Detect which cell encompasses the target text, then output its (x, y) center coordinate. 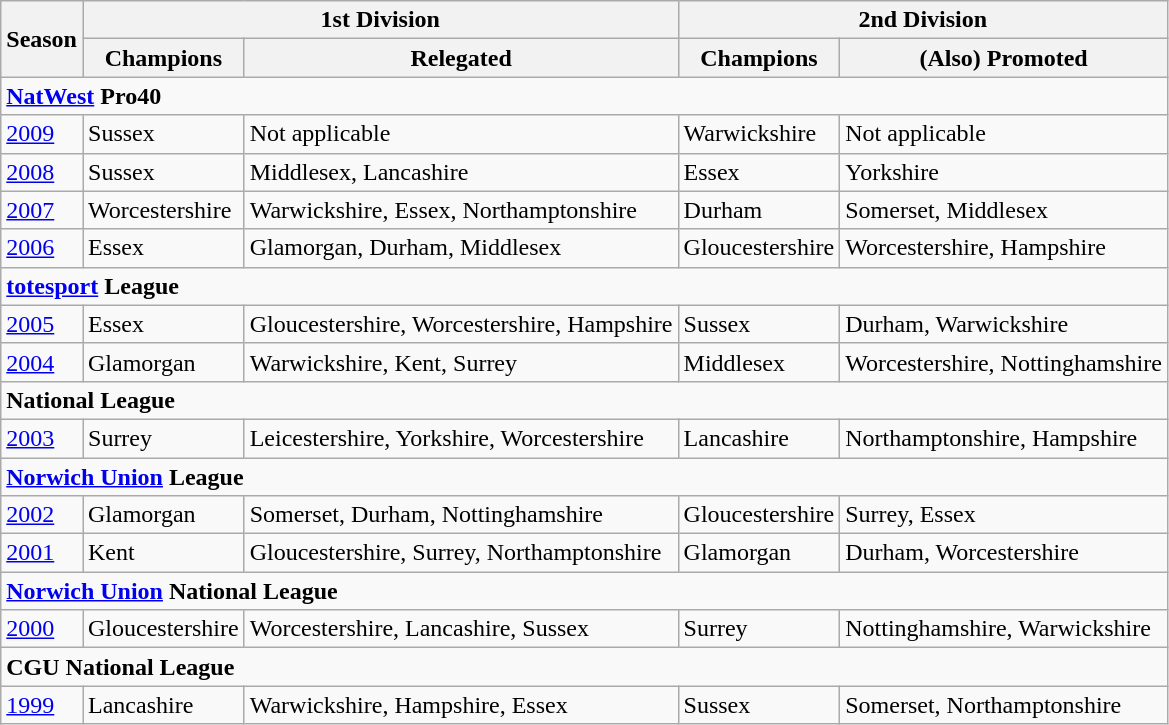
2001 (42, 553)
Worcestershire, Hampshire (1004, 248)
2003 (42, 438)
Kent (163, 553)
Worcestershire, Nottinghamshire (1004, 362)
Northamptonshire, Hampshire (1004, 438)
Worcestershire (163, 210)
Middlesex (759, 362)
Surrey, Essex (1004, 515)
totesport League (584, 286)
Glamorgan, Durham, Middlesex (461, 248)
2006 (42, 248)
Warwickshire (759, 134)
Gloucestershire, Worcestershire, Hampshire (461, 324)
Durham (759, 210)
2005 (42, 324)
Durham, Worcestershire (1004, 553)
1st Division (380, 20)
2000 (42, 629)
Gloucestershire, Surrey, Northamptonshire (461, 553)
Somerset, Durham, Nottinghamshire (461, 515)
2007 (42, 210)
Warwickshire, Kent, Surrey (461, 362)
2009 (42, 134)
Warwickshire, Essex, Northamptonshire (461, 210)
Norwich Union League (584, 477)
Somerset, Middlesex (1004, 210)
Warwickshire, Hampshire, Essex (461, 705)
(Also) Promoted (1004, 58)
Yorkshire (1004, 172)
Norwich Union National League (584, 591)
Middlesex, Lancashire (461, 172)
Nottinghamshire, Warwickshire (1004, 629)
National League (584, 400)
Season (42, 39)
2002 (42, 515)
CGU National League (584, 667)
2nd Division (922, 20)
2004 (42, 362)
Leicestershire, Yorkshire, Worcestershire (461, 438)
Worcestershire, Lancashire, Sussex (461, 629)
Durham, Warwickshire (1004, 324)
Somerset, Northamptonshire (1004, 705)
Relegated (461, 58)
1999 (42, 705)
2008 (42, 172)
NatWest Pro40 (584, 96)
